Return the (x, y) coordinate for the center point of the cell that contains the specified text.  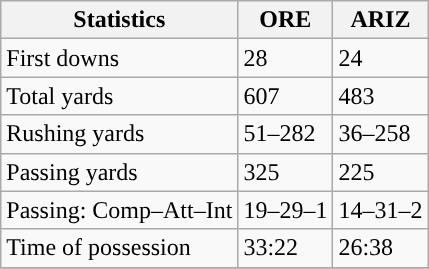
225 (380, 172)
28 (286, 58)
19–29–1 (286, 210)
Total yards (120, 96)
325 (286, 172)
ORE (286, 20)
Passing: Comp–Att–Int (120, 210)
51–282 (286, 134)
First downs (120, 58)
Time of possession (120, 248)
607 (286, 96)
483 (380, 96)
ARIZ (380, 20)
33:22 (286, 248)
26:38 (380, 248)
Passing yards (120, 172)
36–258 (380, 134)
24 (380, 58)
14–31–2 (380, 210)
Statistics (120, 20)
Rushing yards (120, 134)
